Pinpoint the cell where the given text exists, returning its [x, y] midpoint coordinate. 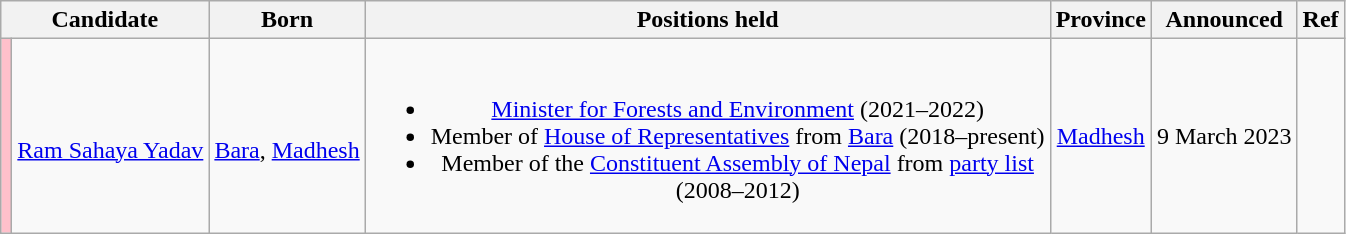
Positions held [708, 20]
Born [287, 20]
Madhesh [1100, 136]
Ref [1320, 20]
Announced [1224, 20]
Bara, Madhesh [287, 136]
9 March 2023 [1224, 136]
Ram Sahaya Yadav [110, 136]
Candidate [105, 20]
Province [1100, 20]
